Return the (X, Y) coordinate for the center point of the cell that contains the specified text.  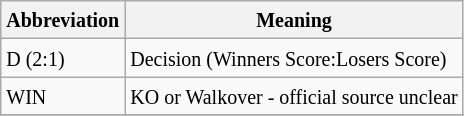
KO or Walkover - official source unclear (294, 96)
D (2:1) (63, 58)
Decision (Winners Score:Losers Score) (294, 58)
Abbreviation (63, 20)
WIN (63, 96)
Meaning (294, 20)
